Determine the (X, Y) coordinate at the center of the cell enclosing the given text.  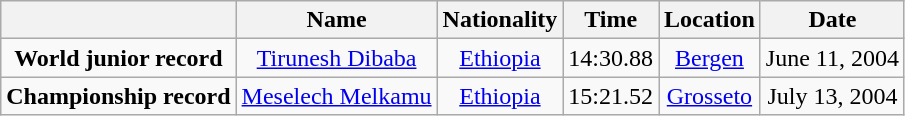
15:21.52 (611, 96)
14:30.88 (611, 58)
Nationality (500, 20)
Bergen (710, 58)
Name (336, 20)
June 11, 2004 (832, 58)
Location (710, 20)
Time (611, 20)
World junior record (118, 58)
Tirunesh Dibaba (336, 58)
Meselech Melkamu (336, 96)
Grosseto (710, 96)
Date (832, 20)
July 13, 2004 (832, 96)
Championship record (118, 96)
